Detect which cell encompasses the target text, then output its [X, Y] center coordinate. 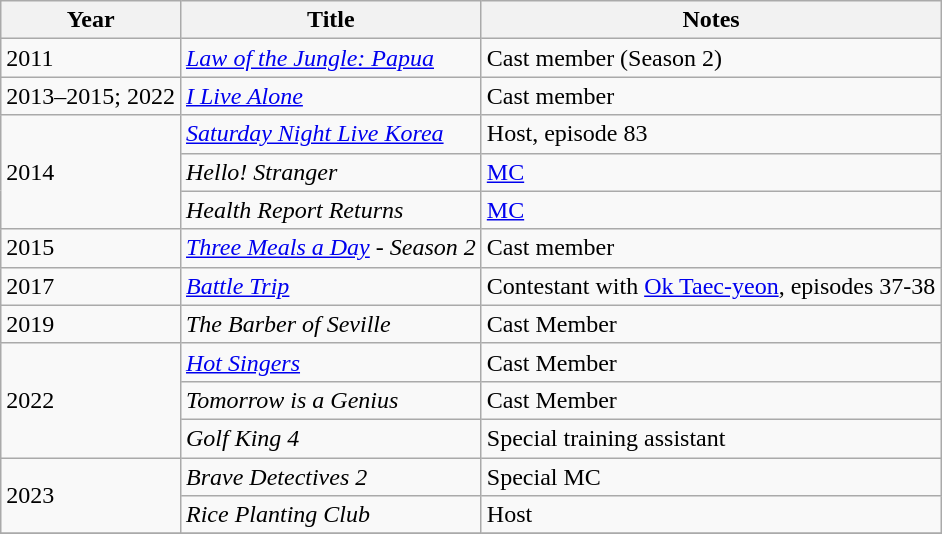
Special MC [711, 477]
2023 [91, 496]
Saturday Night Live Korea [330, 134]
Three Meals a Day - Season 2 [330, 248]
Battle Trip [330, 286]
Host, episode 83 [711, 134]
Hot Singers [330, 362]
The Barber of Seville [330, 324]
2013–2015; 2022 [91, 96]
Title [330, 20]
Year [91, 20]
2017 [91, 286]
Rice Planting Club [330, 515]
Special training assistant [711, 438]
2015 [91, 248]
I Live Alone [330, 96]
Health Report Returns [330, 210]
2011 [91, 58]
Host [711, 515]
Cast member (Season 2) [711, 58]
Tomorrow is a Genius [330, 400]
2022 [91, 400]
Brave Detectives 2 [330, 477]
2019 [91, 324]
Law of the Jungle: Papua [330, 58]
Hello! Stranger [330, 172]
Notes [711, 20]
Golf King 4 [330, 438]
Contestant with Ok Taec-yeon, episodes 37-38 [711, 286]
2014 [91, 172]
